Identify which cell holds the provided text, then report its [x, y] central coordinate. 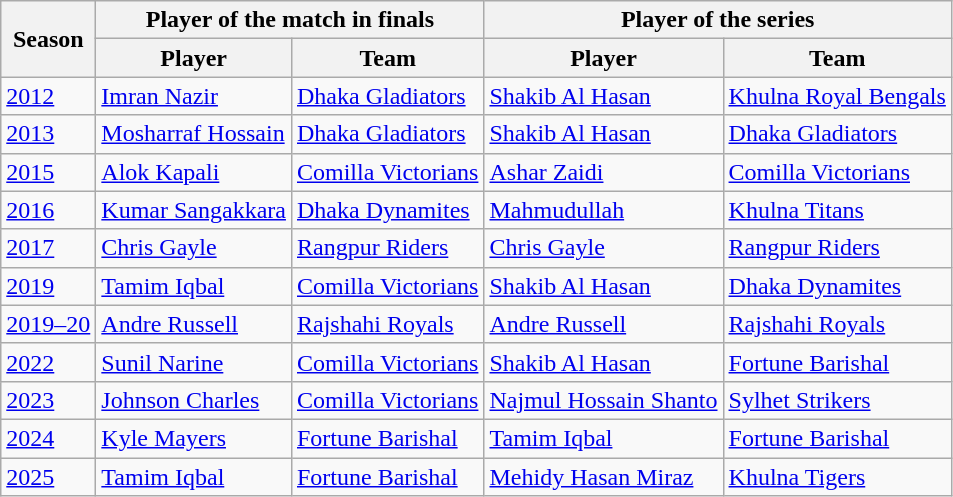
Season [48, 39]
Player of the match in finals [290, 20]
2017 [48, 248]
Khulna Tigers [837, 477]
Mehidy Hasan Miraz [604, 477]
2024 [48, 438]
Najmul Hossain Shanto [604, 400]
Player of the series [718, 20]
Johnson Charles [194, 400]
2012 [48, 96]
2019 [48, 286]
Sylhet Strikers [837, 400]
Kumar Sangakkara [194, 210]
2015 [48, 172]
Mosharraf Hossain [194, 134]
Sunil Narine [194, 362]
Imran Nazir [194, 96]
Mahmudullah [604, 210]
Alok Kapali [194, 172]
2023 [48, 400]
2019–20 [48, 324]
2013 [48, 134]
Kyle Mayers [194, 438]
2025 [48, 477]
2022 [48, 362]
2016 [48, 210]
Khulna Royal Bengals [837, 96]
Ashar Zaidi [604, 172]
Khulna Titans [837, 210]
